Find where the given text appears and provide that cell's center as (x, y) coordinate. 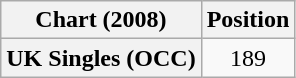
189 (248, 58)
UK Singles (OCC) (101, 58)
Position (248, 20)
Chart (2008) (101, 20)
